Identify which cell holds the provided text, then report its [x, y] central coordinate. 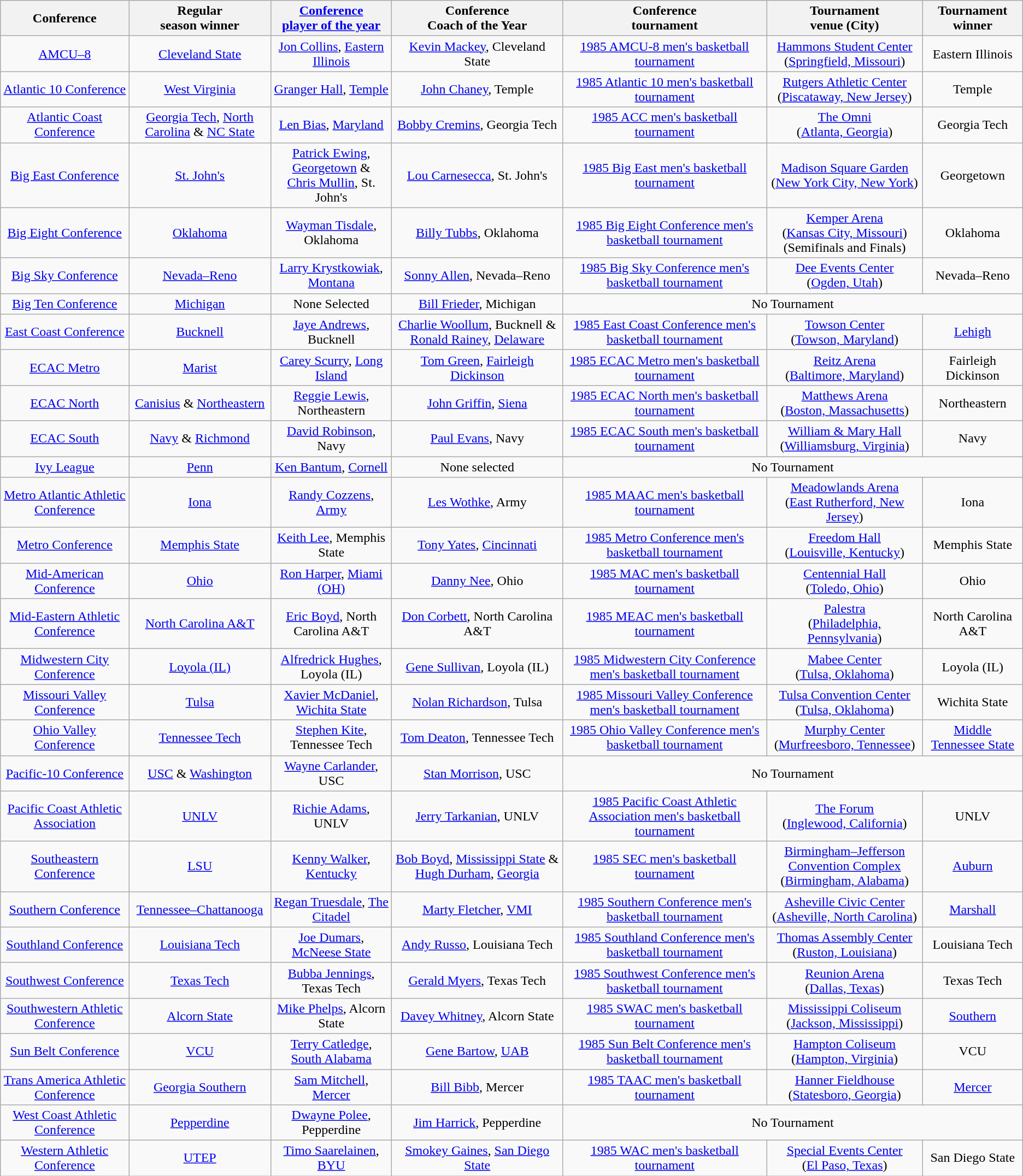
Big East Conference [64, 175]
Marshall [973, 909]
1985 Big East men's basketball tournament [665, 175]
Conference tournament [665, 19]
Centennial Hall(Toledo, Ohio) [845, 581]
Jaye Andrews, Bucknell [331, 332]
1985 TAAC men's basketball tournament [665, 1087]
Timo Saarelainen, BYU [331, 1158]
East Coast Conference [64, 332]
Tulsa [200, 702]
Regan Truesdale, The Citadel [331, 909]
Bill Bibb, Mercer [478, 1087]
Southland Conference [64, 945]
1985 Ohio Valley Conference men's basketball tournament [665, 737]
Lehigh [973, 332]
Cleveland State [200, 54]
ECAC South [64, 438]
Carey Scurry, Long Island [331, 367]
Sonny Allen, Nevada–Reno [478, 275]
Ohio Valley Conference [64, 737]
Nolan Richardson, Tulsa [478, 702]
Tom Deaton, Tennessee Tech [478, 737]
1985 East Coast Conference men's basketball tournament [665, 332]
Charlie Woollum, Bucknell &Ronald Rainey, Delaware [478, 332]
1985 ACC men's basketball tournament [665, 125]
1985 Sun Belt Conference men's basketball tournament [665, 1051]
Bob Boyd, Mississippi State & Hugh Durham, Georgia [478, 866]
Don Corbett, North Carolina A&T [478, 624]
Andy Russo, Louisiana Tech [478, 945]
Georgetown [973, 175]
West Coast Athletic Conference [64, 1123]
Gene Sullivan, Loyola (IL) [478, 666]
Palestra(Philadelphia, Pennsylvania) [845, 624]
Southwest Conference [64, 980]
Dwayne Polee, Pepperdine [331, 1123]
1985 Midwestern City Conference men's basketball tournament [665, 666]
Sun Belt Conference [64, 1051]
Smokey Gaines, San Diego State [478, 1158]
Jim Harrick, Pepperdine [478, 1123]
Tennessee–Chattanooga [200, 909]
Dee Events Center(Ogden, Utah) [845, 275]
1985 MAAC men's basketball tournament [665, 503]
Trans America Athletic Conference [64, 1087]
Georgia Southern [200, 1087]
None Selected [331, 304]
Mississippi Coliseum(Jackson, Mississippi) [845, 1016]
Michigan [200, 304]
Tennessee Tech [200, 737]
Eastern Illinois [973, 54]
San Diego State [973, 1158]
Asheville Civic Center(Asheville, North Carolina) [845, 909]
Southwestern Athletic Conference [64, 1016]
Mid-American Conference [64, 581]
Pacific-10 Conference [64, 773]
Lou Carnesecca, St. John's [478, 175]
Western Athletic Conference [64, 1158]
John Chaney, Temple [478, 90]
Metro Conference [64, 545]
Reitz Arena(Baltimore, Maryland) [845, 367]
Granger Hall, Temple [331, 90]
David Robinson, Navy [331, 438]
Jerry Tarkanian, UNLV [478, 816]
The Omni(Atlanta, Georgia) [845, 125]
Bill Frieder, Michigan [478, 304]
Penn [200, 467]
Wayne Carlander, USC [331, 773]
Pacific Coast Athletic Association [64, 816]
1985 WAC men's basketball tournament [665, 1158]
The Forum(Inglewood, California) [845, 816]
Wichita State [973, 702]
1985 ECAC North men's basketball tournament [665, 403]
Danny Nee, Ohio [478, 581]
Big Eight Conference [64, 233]
Mabee Center(Tulsa, Oklahoma) [845, 666]
Meadowlands Arena(East Rutherford, New Jersey) [845, 503]
1985 Southwest Conference men's basketball tournament [665, 980]
Alcorn State [200, 1016]
Len Bias, Maryland [331, 125]
Eric Boyd, North Carolina A&T [331, 624]
Ron Harper, Miami (OH) [331, 581]
1985 Metro Conference men's basketball tournament [665, 545]
Big Sky Conference [64, 275]
Conference [64, 19]
Kevin Mackey, Cleveland State [478, 54]
Joe Dumars, McNeese State [331, 945]
1985 Missouri Valley Conference men's basketball tournament [665, 702]
Tom Green, Fairleigh Dickinson [478, 367]
Missouri Valley Conference [64, 702]
Kenny Walker, Kentucky [331, 866]
USC & Washington [200, 773]
Southern Conference [64, 909]
Bubba Jennings, Texas Tech [331, 980]
Pepperdine [200, 1123]
John Griffin, Siena [478, 403]
Gerald Myers, Texas Tech [478, 980]
1985 ECAC Metro men's basketball tournament [665, 367]
Tournament venue (City) [845, 19]
Metro Atlantic Athletic Conference [64, 503]
West Virginia [200, 90]
Tony Yates, Cincinnati [478, 545]
Navy & Richmond [200, 438]
Birmingham–Jefferson Convention Complex(Birmingham, Alabama) [845, 866]
Mercer [973, 1087]
Gene Bartow, UAB [478, 1051]
Conference Coach of the Year [478, 19]
Tournament winner [973, 19]
Hammons Student Center(Springfield, Missouri) [845, 54]
Regular season winner [200, 19]
William & Mary Hall(Williamsburg, Virginia) [845, 438]
Xavier McDaniel, Wichita State [331, 702]
Jon Collins, Eastern Illinois [331, 54]
Ken Bantum, Cornell [331, 467]
Matthews Arena(Boston, Massachusetts) [845, 403]
AMCU–8 [64, 54]
Towson Center(Towson, Maryland) [845, 332]
Randy Cozzens, Army [331, 503]
Larry Krystkowiak, Montana [331, 275]
None selected [478, 467]
Middle Tennessee State [973, 737]
Thomas Assembly Center(Ruston, Louisiana) [845, 945]
Paul Evans, Navy [478, 438]
1985 SWAC men's basketball tournament [665, 1016]
Bucknell [200, 332]
St. John's [200, 175]
Reunion Arena(Dallas, Texas) [845, 980]
Mike Phelps, Alcorn State [331, 1016]
Stan Morrison, USC [478, 773]
Northeastern [973, 403]
Canisius & Northeastern [200, 403]
Billy Tubbs, Oklahoma [478, 233]
ECAC North [64, 403]
Marty Fletcher, VMI [478, 909]
Georgia Tech, North Carolina & NC State [200, 125]
Hampton Coliseum(Hampton, Virginia) [845, 1051]
1985 MAC men's basketball tournament [665, 581]
Bobby Cremins, Georgia Tech [478, 125]
1985 SEC men's basketball tournament [665, 866]
Rutgers Athletic Center(Piscataway, New Jersey) [845, 90]
Southeastern Conference [64, 866]
Davey Whitney, Alcorn State [478, 1016]
Freedom Hall(Louisville, Kentucky) [845, 545]
Atlantic Coast Conference [64, 125]
1985 Pacific Coast Athletic Association men's basketball tournament [665, 816]
Wayman Tisdale, Oklahoma [331, 233]
Kemper Arena(Kansas City, Missouri)(Semifinals and Finals) [845, 233]
Patrick Ewing, Georgetown &Chris Mullin, St. John's [331, 175]
Mid-Eastern Athletic Conference [64, 624]
Georgia Tech [973, 125]
Navy [973, 438]
ECAC Metro [64, 367]
Keith Lee, Memphis State [331, 545]
Madison Square Garden(New York City, New York) [845, 175]
1985 MEAC men's basketball tournament [665, 624]
Big Ten Conference [64, 304]
Midwestern City Conference [64, 666]
Tulsa Convention Center(Tulsa, Oklahoma) [845, 702]
Murphy Center(Murfreesboro, Tennessee) [845, 737]
Temple [973, 90]
Richie Adams, UNLV [331, 816]
Southern [973, 1016]
1985 Southern Conference men's basketball tournament [665, 909]
Special Events Center(El Paso, Texas) [845, 1158]
Stephen Kite, Tennessee Tech [331, 737]
1985 AMCU-8 men's basketball tournament [665, 54]
Terry Catledge, South Alabama [331, 1051]
Sam Mitchell, Mercer [331, 1087]
Ivy League [64, 467]
Auburn [973, 866]
Les Wothke, Army [478, 503]
1985 Southland Conference men's basketball tournament [665, 945]
1985 Big Sky Conference men's basketball tournament [665, 275]
Atlantic 10 Conference [64, 90]
1985 ECAC South men's basketball tournament [665, 438]
1985 Atlantic 10 men's basketball tournament [665, 90]
Fairleigh Dickinson [973, 367]
Reggie Lewis, Northeastern [331, 403]
LSU [200, 866]
UTEP [200, 1158]
Hanner Fieldhouse(Statesboro, Georgia) [845, 1087]
Marist [200, 367]
Conference player of the year [331, 19]
Alfredrick Hughes, Loyola (IL) [331, 666]
1985 Big Eight Conference men's basketball tournament [665, 233]
